Find where the given text appears and provide that cell's center as [X, Y] coordinate. 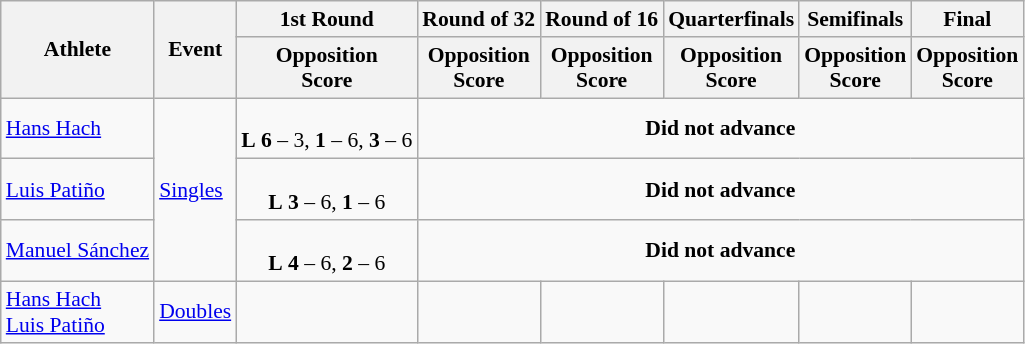
Quarterfinals [731, 19]
Round of 16 [602, 19]
L 6 – 3, 1 – 6, 3 – 6 [326, 128]
Singles [195, 190]
Manuel Sánchez [78, 250]
Athlete [78, 50]
Hans Hach [78, 128]
Final [967, 19]
Hans HachLuis Patiño [78, 312]
Round of 32 [478, 19]
1st Round [326, 19]
Semifinals [855, 19]
L 4 – 6, 2 – 6 [326, 250]
L 3 – 6, 1 – 6 [326, 190]
Luis Patiño [78, 190]
Event [195, 50]
Doubles [195, 312]
